Determine the [X, Y] coordinate at the center of the cell enclosing the given text.  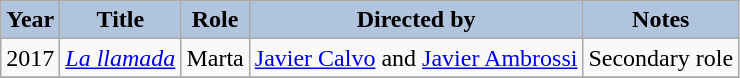
Title [120, 20]
Notes [661, 20]
Year [30, 20]
Role [215, 20]
Directed by [416, 20]
Javier Calvo and Javier Ambrossi [416, 58]
Secondary role [661, 58]
Marta [215, 58]
La llamada [120, 58]
2017 [30, 58]
